Locate the cell with the specified text and output its [X, Y] center coordinate. 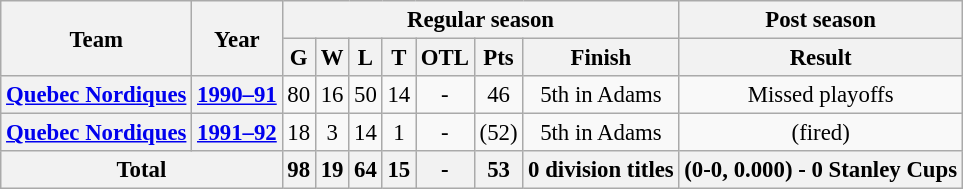
1990–91 [237, 95]
50 [366, 95]
15 [398, 170]
64 [366, 170]
Finish [601, 58]
Year [237, 38]
1991–92 [237, 133]
1 [398, 133]
T [398, 58]
(52) [498, 133]
Missed playoffs [820, 95]
Result [820, 58]
W [332, 58]
Post season [820, 20]
16 [332, 95]
Regular season [480, 20]
46 [498, 95]
0 division titles [601, 170]
98 [298, 170]
Total [142, 170]
53 [498, 170]
18 [298, 133]
(fired) [820, 133]
80 [298, 95]
G [298, 58]
19 [332, 170]
L [366, 58]
(0-0, 0.000) - 0 Stanley Cups [820, 170]
3 [332, 133]
Team [96, 38]
Pts [498, 58]
OTL [446, 58]
